Find where the given text appears and provide that cell's center as (X, Y) coordinate. 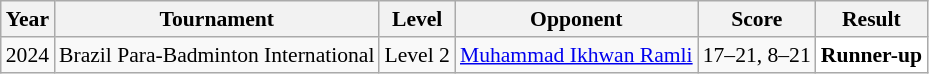
Opponent (576, 19)
Level 2 (416, 55)
Year (28, 19)
2024 (28, 55)
Tournament (216, 19)
17–21, 8–21 (757, 55)
Muhammad Ikhwan Ramli (576, 55)
Runner-up (872, 55)
Score (757, 19)
Result (872, 19)
Brazil Para-Badminton International (216, 55)
Level (416, 19)
